Output the (x, y) coordinate of the center of the cell containing the given text.  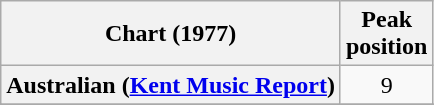
Australian (Kent Music Report) (171, 85)
Chart (1977) (171, 34)
Peakposition (386, 34)
9 (386, 85)
